Scan for the cell matching the given text and deliver its [x, y] coordinate at center. 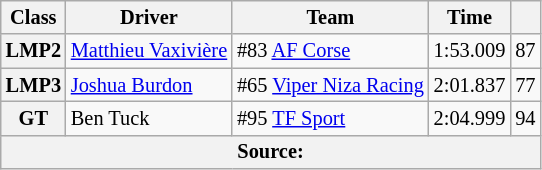
77 [525, 85]
Matthieu Vaxivière [149, 51]
Time [470, 17]
#65 Viper Niza Racing [330, 85]
2:01.837 [470, 85]
Source: [271, 152]
87 [525, 51]
LMP3 [34, 85]
Joshua Burdon [149, 85]
#83 AF Corse [330, 51]
Driver [149, 17]
LMP2 [34, 51]
94 [525, 118]
Class [34, 17]
Team [330, 17]
GT [34, 118]
Ben Tuck [149, 118]
#95 TF Sport [330, 118]
1:53.009 [470, 51]
2:04.999 [470, 118]
